Provide the [x, y] coordinate of the cell's center where the given text is located.  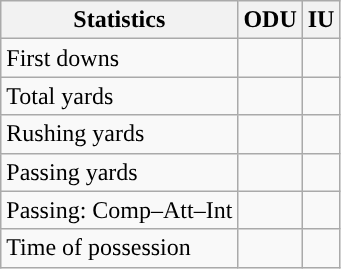
IU [321, 20]
Passing yards [120, 172]
Passing: Comp–Att–Int [120, 210]
ODU [270, 20]
Statistics [120, 20]
Time of possession [120, 248]
Total yards [120, 96]
Rushing yards [120, 134]
First downs [120, 58]
